Return [x, y] of the center of cell containing provided text 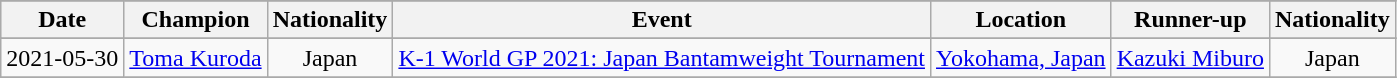
2021-05-30 [62, 58]
Yokohama, Japan [1020, 58]
Runner-up [1190, 20]
Champion [196, 20]
Event [662, 20]
Date [62, 20]
Toma Kuroda [196, 58]
Kazuki Miburo [1190, 58]
K-1 World GP 2021: Japan Bantamweight Tournament [662, 58]
Location [1020, 20]
